Return (x, y) of the center of cell containing provided text 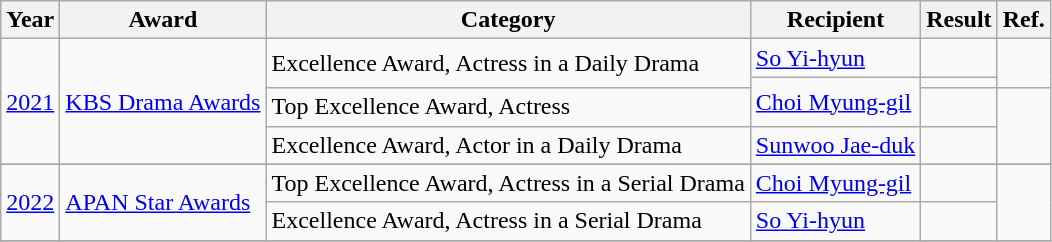
KBS Drama Awards (163, 102)
2022 (30, 202)
Recipient (835, 20)
Result (959, 20)
Excellence Award, Actor in a Daily Drama (508, 145)
Ref. (1024, 20)
2021 (30, 102)
Top Excellence Award, Actress in a Serial Drama (508, 183)
Top Excellence Award, Actress (508, 107)
Award (163, 20)
Sunwoo Jae-duk (835, 145)
Excellence Award, Actress in a Serial Drama (508, 221)
Excellence Award, Actress in a Daily Drama (508, 64)
Category (508, 20)
APAN Star Awards (163, 202)
Year (30, 20)
